Scan for the cell matching the given text and deliver its (X, Y) coordinate at center. 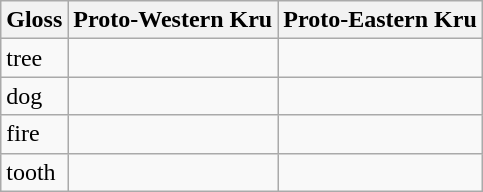
Proto-Western Kru (173, 20)
fire (34, 134)
Proto-Eastern Kru (380, 20)
tree (34, 58)
Gloss (34, 20)
tooth (34, 172)
dog (34, 96)
